Identify which cell holds the provided text, then report its [X, Y] central coordinate. 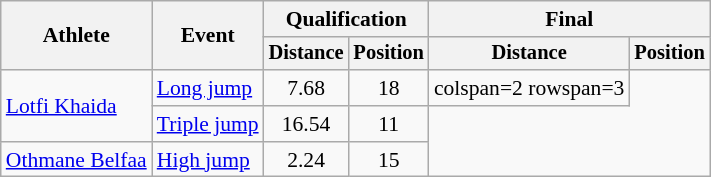
Long jump [208, 88]
colspan=2 rowspan=3 [530, 88]
16.54 [306, 124]
Qualification [346, 19]
Athlete [76, 36]
11 [389, 124]
Event [208, 36]
Final [570, 19]
Lotfi Khaida [76, 106]
7.68 [306, 88]
18 [389, 88]
Triple jump [208, 124]
